Determine the (X, Y) coordinate at the center of the cell enclosing the given text.  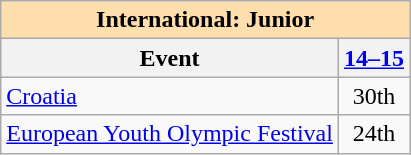
Croatia (170, 96)
24th (374, 134)
30th (374, 96)
14–15 (374, 58)
International: Junior (206, 20)
Event (170, 58)
European Youth Olympic Festival (170, 134)
